Search for the cell housing the specified text and yield its (X, Y) center coordinate. 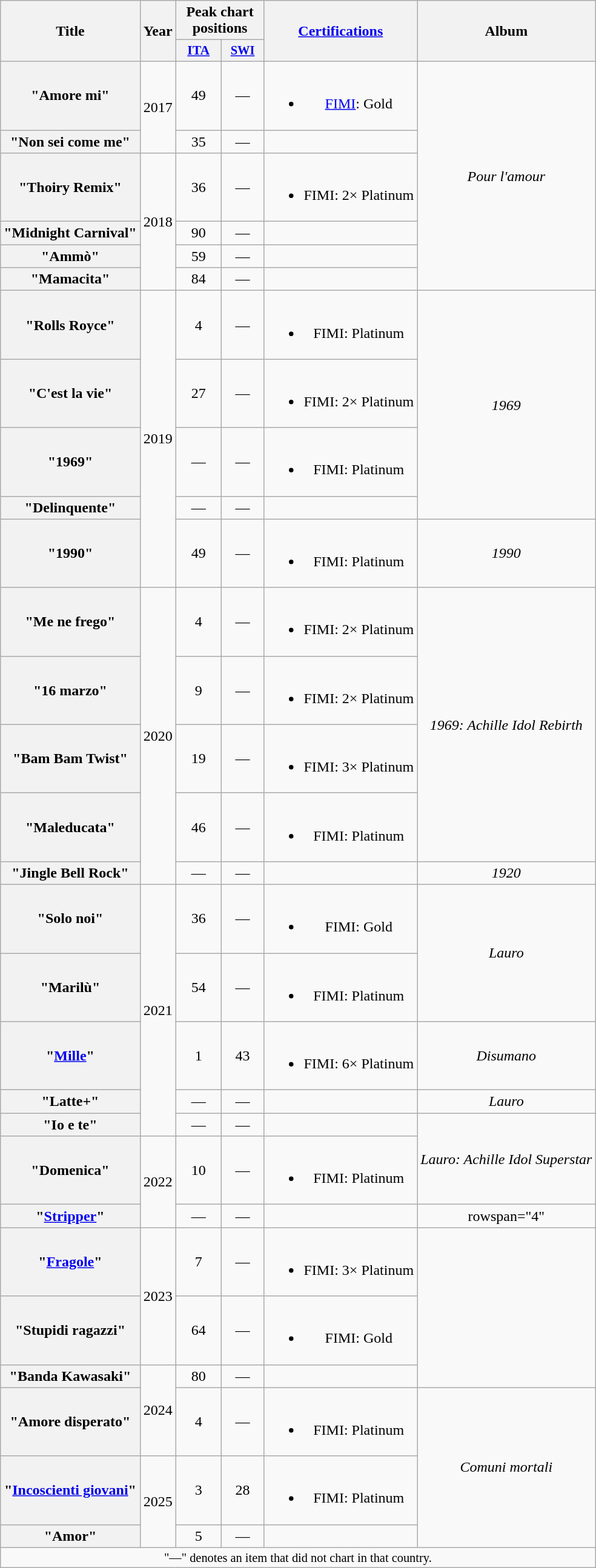
"Banda Kawasaki" (70, 1376)
"C'est la vie" (70, 394)
2021 (157, 1010)
1969 (506, 405)
9 (199, 690)
"Incoscienti giovani" (70, 1490)
1920 (506, 873)
"—" denotes an item that did not chart in that country. (298, 1558)
"1990" (70, 554)
1969: Achille Idol Rebirth (506, 724)
19 (199, 758)
"Mamacita" (70, 279)
2019 (157, 439)
2024 (157, 1410)
2025 (157, 1502)
"Fragole" (70, 1262)
5 (199, 1536)
2018 (157, 222)
"Amore disperato" (70, 1422)
"Stripper" (70, 1216)
2017 (157, 107)
Certifications (340, 31)
43 (242, 1056)
"Maleducata" (70, 827)
Year (157, 31)
"Solo noi" (70, 918)
64 (199, 1330)
54 (199, 987)
"Io e te" (70, 1125)
"Latte+" (70, 1102)
"Me ne frego" (70, 621)
FIMI: 6× Platinum (340, 1056)
Pour l'amour (506, 176)
1 (199, 1056)
Disumano (506, 1056)
80 (199, 1376)
"Thoiry Remix" (70, 188)
SWI (242, 51)
"Non sei come me" (70, 141)
"16 marzo" (70, 690)
"Amor" (70, 1536)
2022 (157, 1182)
3 (199, 1490)
"Jingle Bell Rock" (70, 873)
46 (199, 827)
28 (242, 1490)
ITA (199, 51)
"Mille" (70, 1056)
Title (70, 31)
rowspan="4" (506, 1216)
1990 (506, 554)
"1969" (70, 461)
"Delinquente" (70, 508)
Comuni mortali (506, 1467)
Lauro: Achille Idol Superstar (506, 1159)
"Bam Bam Twist" (70, 758)
2020 (157, 736)
84 (199, 279)
90 (199, 233)
35 (199, 141)
7 (199, 1262)
59 (199, 256)
27 (199, 394)
"Domenica" (70, 1170)
Album (506, 31)
"Rolls Royce" (70, 325)
"Marilù" (70, 987)
Peak chart positions (220, 21)
2023 (157, 1296)
"Midnight Carnival" (70, 233)
"Ammò" (70, 256)
"Stupidi ragazzi" (70, 1330)
10 (199, 1170)
"Amore mi" (70, 96)
